Determine the (x, y) coordinate at the center of the cell enclosing the given text.  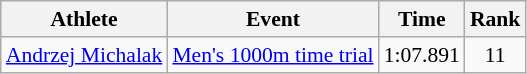
Men's 1000m time trial (272, 55)
Time (422, 19)
Event (272, 19)
Athlete (84, 19)
Rank (496, 19)
11 (496, 55)
1:07.891 (422, 55)
Andrzej Michalak (84, 55)
